Determine the (x, y) coordinate at the center of the cell enclosing the given text.  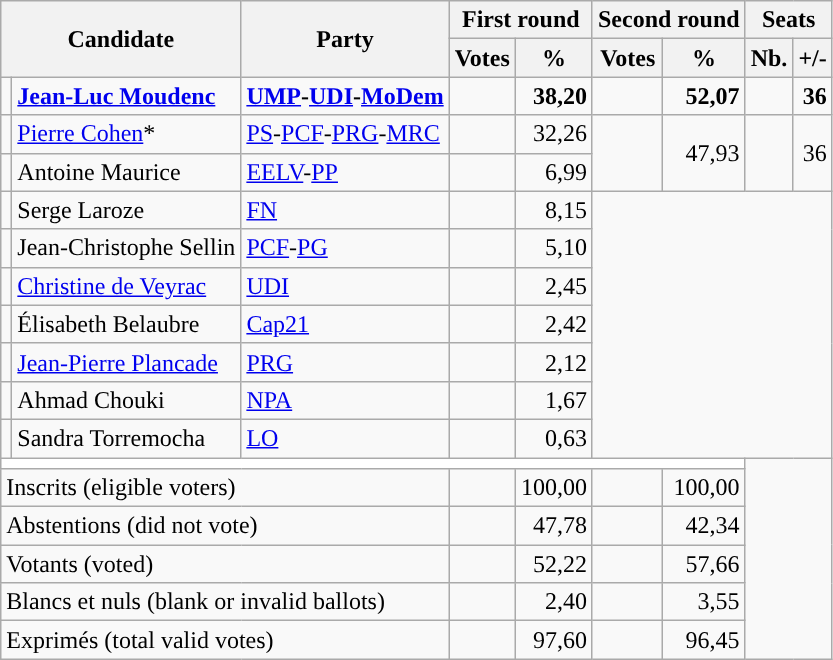
Exprimés (total valid votes) (225, 640)
1,67 (554, 400)
52,07 (704, 96)
PCF-PG (345, 248)
52,22 (554, 564)
47,78 (554, 526)
PRG (345, 362)
Blancs et nuls (blank or invalid ballots) (225, 602)
Votants (voted) (225, 564)
0,63 (554, 438)
+/- (812, 58)
6,99 (554, 172)
Serge Laroze (126, 210)
3,55 (704, 602)
96,45 (704, 640)
38,20 (554, 96)
2,40 (554, 602)
2,45 (554, 286)
Jean-Christophe Sellin (126, 248)
Ahmad Chouki (126, 400)
Nb. (769, 58)
UDI (345, 286)
47,93 (704, 153)
UMP-UDI-MoDem (345, 96)
Sandra Torremocha (126, 438)
Jean-Pierre Plancade (126, 362)
Second round (668, 20)
32,26 (554, 134)
Antoine Maurice (126, 172)
Party (345, 39)
EELV-PP (345, 172)
PS-PCF-PRG-MRC (345, 134)
First round (520, 20)
57,66 (704, 564)
Inscrits (eligible voters) (225, 488)
Christine de Veyrac (126, 286)
Abstentions (did not vote) (225, 526)
FN (345, 210)
Cap21 (345, 324)
2,12 (554, 362)
Jean-Luc Moudenc (126, 96)
8,15 (554, 210)
5,10 (554, 248)
Élisabeth Belaubre (126, 324)
97,60 (554, 640)
NPA (345, 400)
Pierre Cohen* (126, 134)
2,42 (554, 324)
LO (345, 438)
42,34 (704, 526)
Candidate (121, 39)
Seats (788, 20)
